Return (x, y) of the center of cell containing provided text 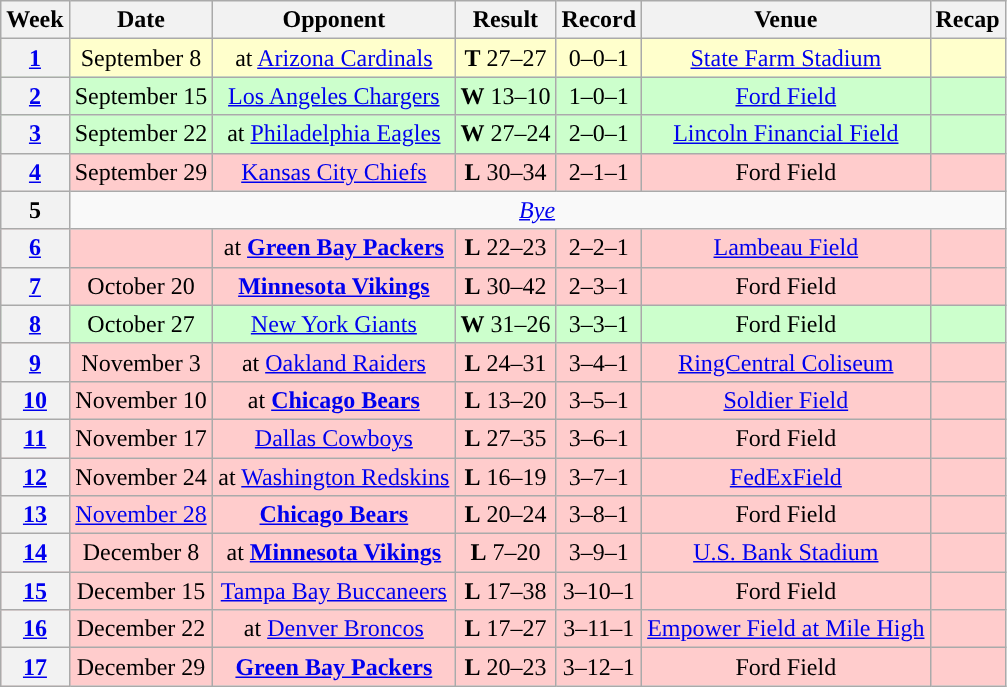
Lambeau Field (786, 248)
13 (35, 515)
at Chicago Bears (334, 400)
15 (35, 591)
3–5–1 (599, 400)
L 24–31 (506, 362)
Result (506, 20)
W 27–24 (506, 134)
Lincoln Financial Field (786, 134)
3–9–1 (599, 553)
8 (35, 324)
1–0–1 (599, 96)
2–0–1 (599, 134)
0–0–1 (599, 58)
10 (35, 400)
November 28 (141, 515)
L 30–42 (506, 286)
December 22 (141, 629)
L 20–24 (506, 515)
November 24 (141, 477)
at Arizona Cardinals (334, 58)
16 (35, 629)
RingCentral Coliseum (786, 362)
5 (35, 210)
2–3–1 (599, 286)
December 15 (141, 591)
17 (35, 667)
Kansas City Chiefs (334, 172)
3–7–1 (599, 477)
Bye (537, 210)
FedExField (786, 477)
6 (35, 248)
at Denver Broncos (334, 629)
Minnesota Vikings (334, 286)
November 17 (141, 438)
L 27–35 (506, 438)
L 17–27 (506, 629)
November 10 (141, 400)
Recap (968, 20)
L 22–23 (506, 248)
September 8 (141, 58)
Venue (786, 20)
Dallas Cowboys (334, 438)
State Farm Stadium (786, 58)
L 17–38 (506, 591)
2 (35, 96)
Opponent (334, 20)
December 8 (141, 553)
U.S. Bank Stadium (786, 553)
Record (599, 20)
3–10–1 (599, 591)
Tampa Bay Buccaneers (334, 591)
New York Giants (334, 324)
September 29 (141, 172)
November 3 (141, 362)
L 7–20 (506, 553)
at Philadelphia Eagles (334, 134)
4 (35, 172)
3–8–1 (599, 515)
October 27 (141, 324)
at Oakland Raiders (334, 362)
W 13–10 (506, 96)
L 30–34 (506, 172)
Week (35, 20)
3–6–1 (599, 438)
L 13–20 (506, 400)
December 29 (141, 667)
3–4–1 (599, 362)
1 (35, 58)
L 16–19 (506, 477)
W 31–26 (506, 324)
Date (141, 20)
September 15 (141, 96)
2–1–1 (599, 172)
9 (35, 362)
L 20–23 (506, 667)
3–3–1 (599, 324)
2–2–1 (599, 248)
October 20 (141, 286)
3–12–1 (599, 667)
11 (35, 438)
12 (35, 477)
Empower Field at Mile High (786, 629)
14 (35, 553)
September 22 (141, 134)
Green Bay Packers (334, 667)
at Washington Redskins (334, 477)
at Green Bay Packers (334, 248)
3–11–1 (599, 629)
Los Angeles Chargers (334, 96)
T 27–27 (506, 58)
Soldier Field (786, 400)
at Minnesota Vikings (334, 553)
7 (35, 286)
Chicago Bears (334, 515)
3 (35, 134)
